Provide the [x, y] coordinate of the cell's center where the given text is located.  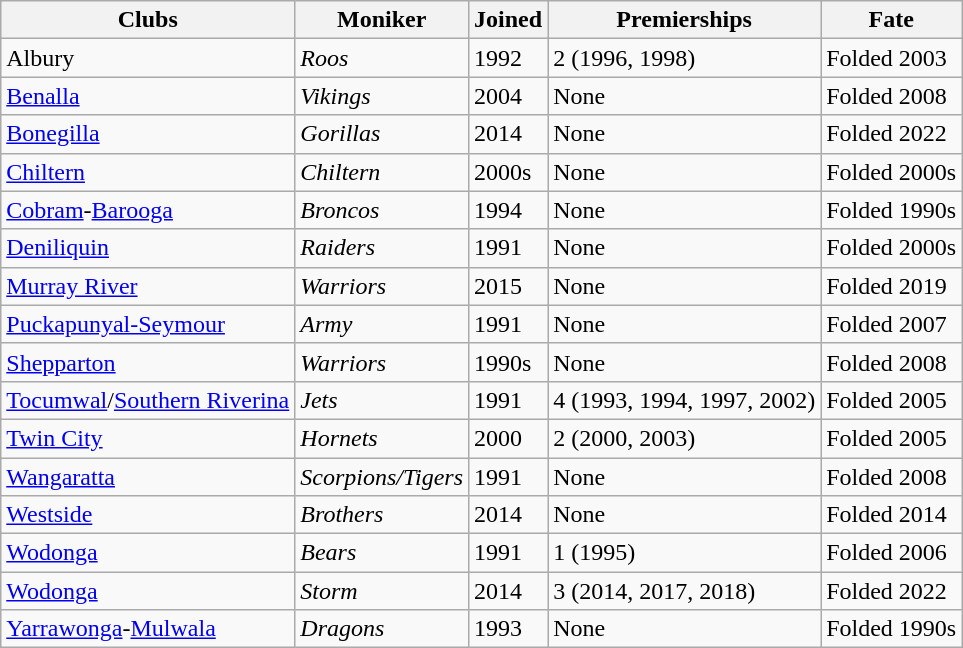
Shepparton [148, 362]
Bonegilla [148, 134]
2004 [508, 96]
Brothers [382, 515]
Benalla [148, 96]
Wangaratta [148, 477]
Roos [382, 58]
Folded 2003 [892, 58]
Westside [148, 515]
Fate [892, 20]
1 (1995) [684, 553]
Folded 2007 [892, 324]
Cobram-Barooga [148, 210]
Murray River [148, 286]
Moniker [382, 20]
Scorpions/Tigers [382, 477]
Folded 2014 [892, 515]
Clubs [148, 20]
Albury [148, 58]
Deniliquin [148, 248]
Jets [382, 400]
1994 [508, 210]
1990s [508, 362]
Joined [508, 20]
4 (1993, 1994, 1997, 2002) [684, 400]
2015 [508, 286]
1993 [508, 629]
3 (2014, 2017, 2018) [684, 591]
Storm [382, 591]
Bears [382, 553]
Gorillas [382, 134]
Dragons [382, 629]
Twin City [148, 438]
2 (2000, 2003) [684, 438]
Puckapunyal-Seymour [148, 324]
1992 [508, 58]
Folded 2019 [892, 286]
2 (1996, 1998) [684, 58]
Vikings [382, 96]
Tocumwal/Southern Riverina [148, 400]
Army [382, 324]
Hornets [382, 438]
Premierships [684, 20]
2000s [508, 172]
Yarrawonga-Mulwala [148, 629]
Broncos [382, 210]
Folded 2006 [892, 553]
2000 [508, 438]
Raiders [382, 248]
